Find where the given text appears and provide that cell's center as (x, y) coordinate. 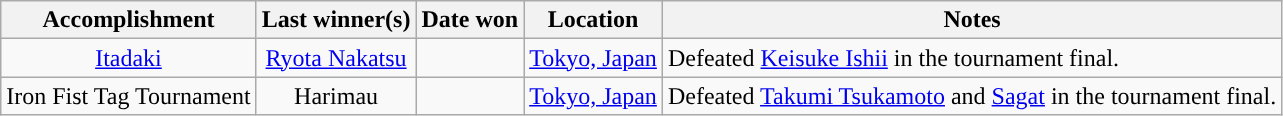
Ryota Nakatsu (336, 58)
Itadaki (128, 58)
Defeated Keisuke Ishii in the tournament final. (972, 58)
Notes (972, 20)
Iron Fist Tag Tournament (128, 96)
Last winner(s) (336, 20)
Accomplishment (128, 20)
Defeated Takumi Tsukamoto and Sagat in the tournament final. (972, 96)
Harimau (336, 96)
Location (594, 20)
Date won (470, 20)
